Identify which cell holds the provided text, then report its [x, y] central coordinate. 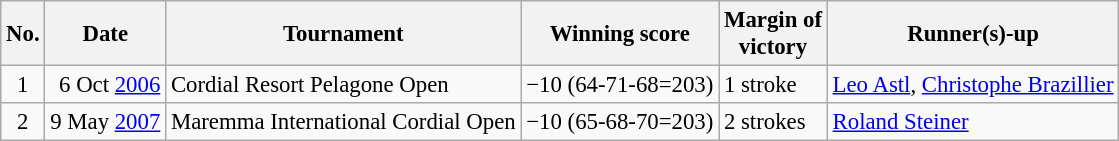
Winning score [620, 34]
9 May 2007 [106, 122]
6 Oct 2006 [106, 85]
1 stroke [774, 85]
Cordial Resort Pelagone Open [344, 85]
Roland Steiner [973, 122]
Runner(s)-up [973, 34]
Maremma International Cordial Open [344, 122]
Leo Astl, Christophe Brazillier [973, 85]
−10 (64-71-68=203) [620, 85]
Date [106, 34]
2 strokes [774, 122]
Tournament [344, 34]
No. [23, 34]
−10 (65-68-70=203) [620, 122]
2 [23, 122]
1 [23, 85]
Margin ofvictory [774, 34]
